Pinpoint the cell where the given text exists, returning its [x, y] midpoint coordinate. 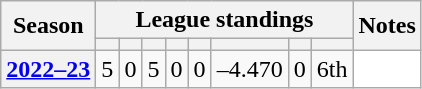
League standings [224, 20]
Season [48, 26]
2022–23 [48, 69]
–4.470 [250, 69]
6th [332, 69]
Notes [387, 26]
